Scan for the cell matching the given text and deliver its [x, y] coordinate at center. 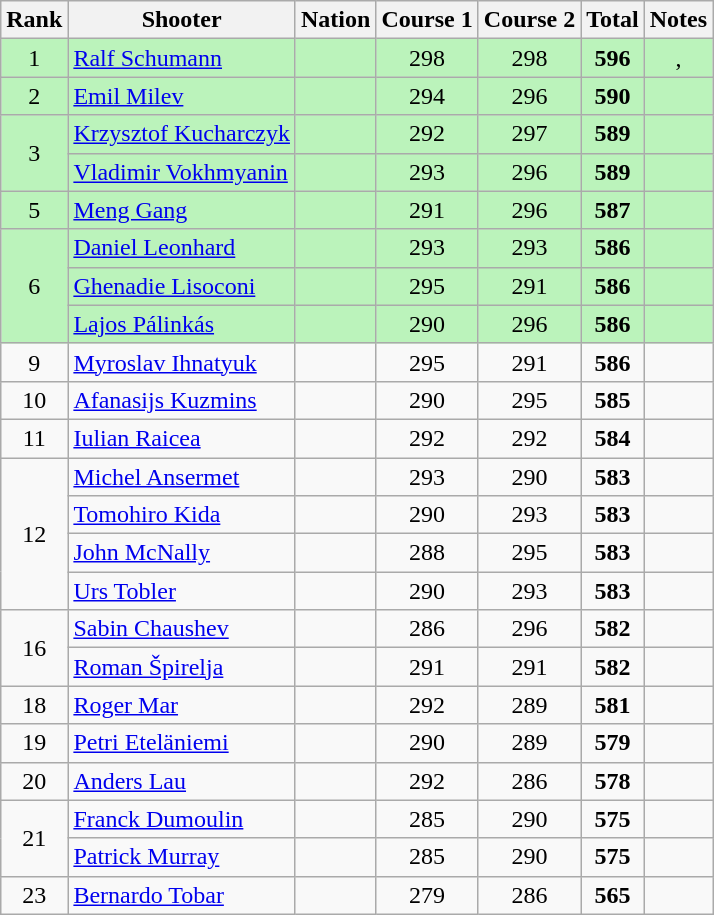
Vladimir Vokhmyanin [182, 172]
Patrick Murray [182, 857]
Nation [335, 20]
12 [34, 534]
Anders Lau [182, 781]
23 [34, 895]
Afanasijs Kuzmins [182, 400]
Myroslav Ihnatyuk [182, 362]
Krzysztof Kucharczyk [182, 134]
279 [427, 895]
288 [427, 553]
Michel Ansermet [182, 477]
Total [613, 20]
Shooter [182, 20]
585 [613, 400]
294 [427, 96]
Emil Milev [182, 96]
297 [529, 134]
Roger Mar [182, 705]
590 [613, 96]
Ghenadie Lisoconi [182, 286]
Course 1 [427, 20]
20 [34, 781]
Course 2 [529, 20]
Ralf Schumann [182, 58]
587 [613, 210]
596 [613, 58]
, [678, 58]
Meng Gang [182, 210]
Urs Tobler [182, 591]
9 [34, 362]
578 [613, 781]
19 [34, 743]
Roman Špirelja [182, 667]
Bernardo Tobar [182, 895]
1 [34, 58]
565 [613, 895]
6 [34, 286]
5 [34, 210]
Lajos Pálinkás [182, 324]
10 [34, 400]
Iulian Raicea [182, 438]
16 [34, 648]
Petri Eteläniemi [182, 743]
18 [34, 705]
John McNally [182, 553]
Notes [678, 20]
11 [34, 438]
581 [613, 705]
Daniel Leonhard [182, 248]
584 [613, 438]
3 [34, 153]
Sabin Chaushev [182, 629]
2 [34, 96]
Franck Dumoulin [182, 819]
579 [613, 743]
21 [34, 838]
Rank [34, 20]
Tomohiro Kida [182, 515]
